Capture the cell that displays the provided text and extract its (X, Y) central coordinate. 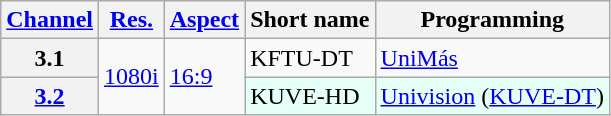
KUVE-HD (310, 96)
KFTU-DT (310, 58)
Univision (KUVE-DT) (492, 96)
Channel (50, 20)
UniMás (492, 58)
Res. (132, 20)
3.2 (50, 96)
1080i (132, 77)
3.1 (50, 58)
Aspect (204, 20)
16:9 (204, 77)
Short name (310, 20)
Programming (492, 20)
